Pinpoint the cell where the given text exists, returning its [X, Y] midpoint coordinate. 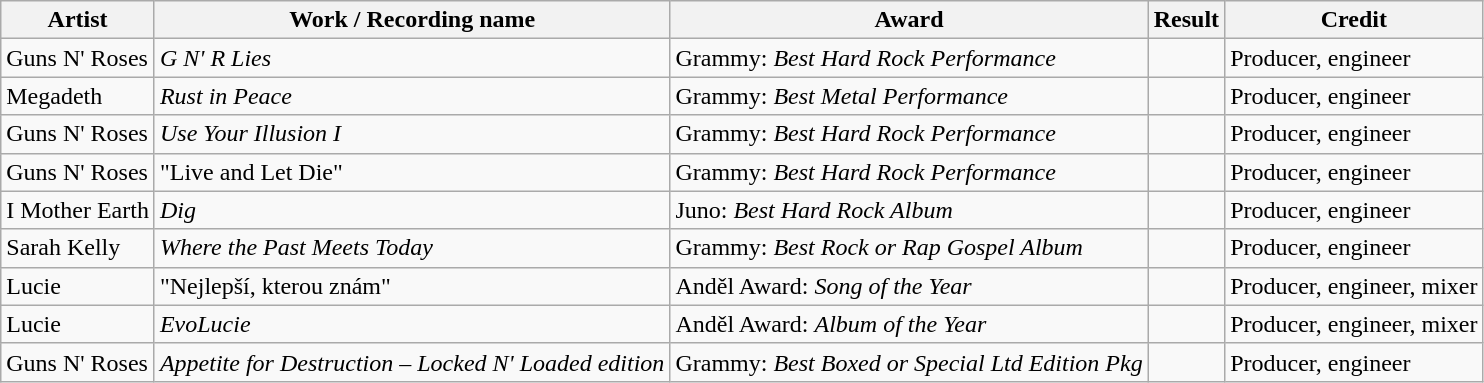
Anděl Award: Song of the Year [909, 286]
Grammy: Best Rock or Rap Gospel Album [909, 248]
EvoLucie [412, 324]
Rust in Peace [412, 96]
I Mother Earth [78, 210]
"Live and Let Die" [412, 172]
Use Your Illusion I [412, 134]
Juno: Best Hard Rock Album [909, 210]
Where the Past Meets Today [412, 248]
Artist [78, 20]
Result [1186, 20]
Sarah Kelly [78, 248]
Dig [412, 210]
Megadeth [78, 96]
Credit [1354, 20]
Anděl Award: Album of the Year [909, 324]
Work / Recording name [412, 20]
Grammy: Best Boxed or Special Ltd Edition Pkg [909, 362]
G N' R Lies [412, 58]
Grammy: Best Metal Performance [909, 96]
"Nejlepší, kterou znám" [412, 286]
Award [909, 20]
Appetite for Destruction – Locked N' Loaded edition [412, 362]
